Determine the [X, Y] coordinate at the center of the cell enclosing the given text.  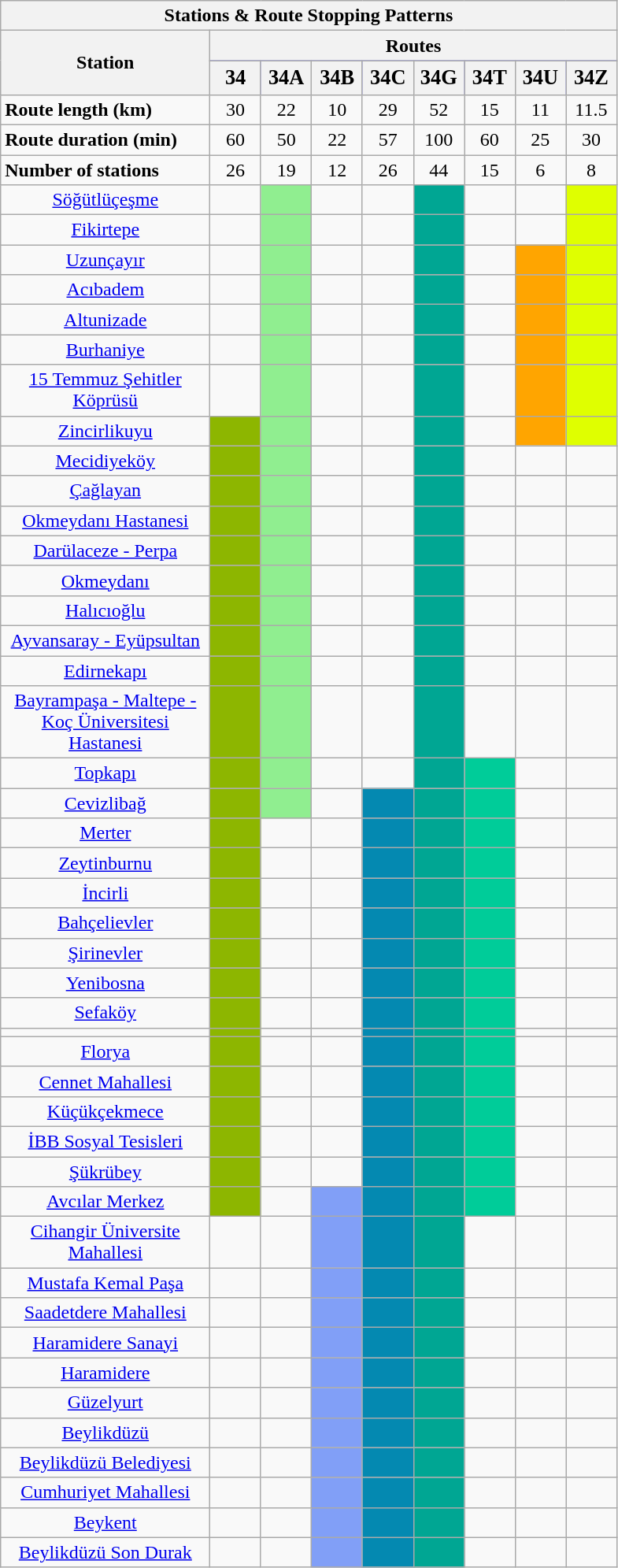
Florya [105, 1051]
34A [287, 78]
34G [439, 78]
Çağlayan [105, 491]
10 [337, 109]
Yenibosna [105, 983]
Route length (km) [105, 109]
34U [540, 78]
Station [105, 63]
Beylikdüzü [105, 1433]
Saadetdere Mahallesi [105, 1313]
Avcılar Merkez [105, 1202]
25 [540, 139]
Okmeydanı [105, 580]
Mecidiyeköy [105, 461]
Şükrübey [105, 1172]
15 Temmuz Şehitler Köprüsü [105, 391]
Söğütlüçeşme [105, 200]
Number of stations [105, 170]
Routes [413, 46]
Acıbadem [105, 290]
Güzelyurt [105, 1403]
34T [490, 78]
Route duration (min) [105, 139]
Cihangir Üniversite Mahallesi [105, 1243]
Haramidere Sanayi [105, 1343]
Bahçelievler [105, 923]
29 [387, 109]
34C [387, 78]
Uzunçayır [105, 260]
Darülaceze - Perpa [105, 550]
Zincirlikuyu [105, 431]
100 [439, 139]
Haramidere [105, 1373]
Topkapı [105, 773]
Cevizlibağ [105, 803]
8 [592, 170]
Merter [105, 833]
İncirli [105, 893]
Beylikdüzü Son Durak [105, 1552]
19 [287, 170]
Cumhuriyet Mahallesi [105, 1492]
Beylikdüzü Belediyesi [105, 1462]
Beykent [105, 1522]
Bayrampaşa - Maltepe - Koç Üniversitesi Hastanesi [105, 722]
34 [236, 78]
12 [337, 170]
Altunizade [105, 320]
Mustafa Kemal Paşa [105, 1283]
52 [439, 109]
11 [540, 109]
57 [387, 139]
Stations & Route Stopping Patterns [309, 16]
Halıcıoğlu [105, 610]
Küçükçekmece [105, 1111]
Zeytinburnu [105, 863]
50 [287, 139]
Cennet Mahallesi [105, 1081]
Edirnekapı [105, 671]
34Z [592, 78]
Şirinevler [105, 953]
İBB Sosyal Tesisleri [105, 1141]
44 [439, 170]
Ayvansaray - Eyüpsultan [105, 640]
Sefaköy [105, 1013]
34B [337, 78]
Okmeydanı Hastanesi [105, 521]
6 [540, 170]
11.5 [592, 109]
Fikirtepe [105, 230]
Burhaniye [105, 350]
